Identify which cell holds the provided text, then report its (x, y) central coordinate. 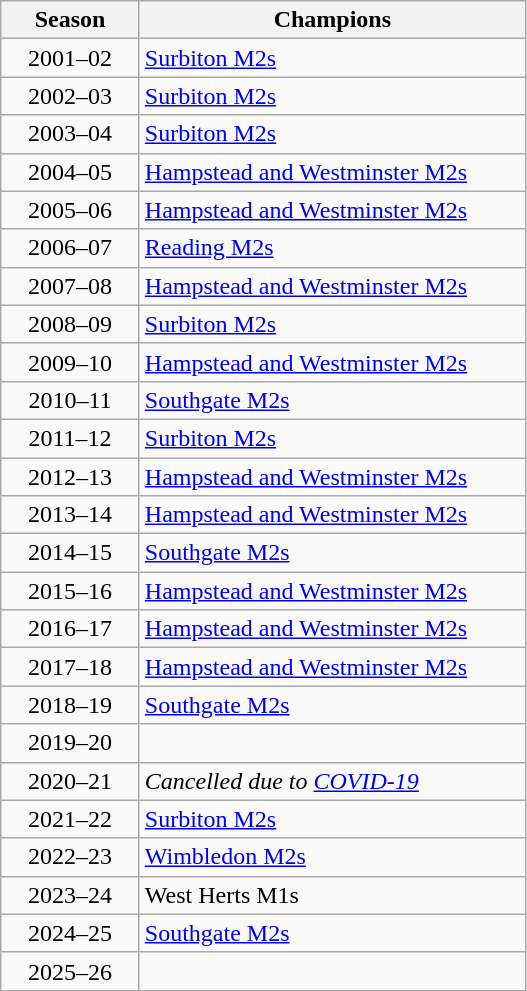
2015–16 (70, 591)
2019–20 (70, 743)
2025–26 (70, 971)
2016–17 (70, 629)
2009–10 (70, 362)
Champions (332, 20)
2005–06 (70, 210)
2018–19 (70, 705)
2022–23 (70, 857)
2020–21 (70, 781)
2017–18 (70, 667)
2011–12 (70, 438)
West Herts M1s (332, 895)
2013–14 (70, 515)
Wimbledon M2s (332, 857)
2003–04 (70, 134)
2004–05 (70, 172)
2021–22 (70, 819)
2024–25 (70, 933)
2008–09 (70, 324)
2006–07 (70, 248)
2010–11 (70, 400)
Cancelled due to COVID-19 (332, 781)
2002–03 (70, 96)
2001–02 (70, 58)
2023–24 (70, 895)
2014–15 (70, 553)
Season (70, 20)
2012–13 (70, 477)
Reading M2s (332, 248)
2007–08 (70, 286)
